Locate the cell with the specified text and output its [x, y] center coordinate. 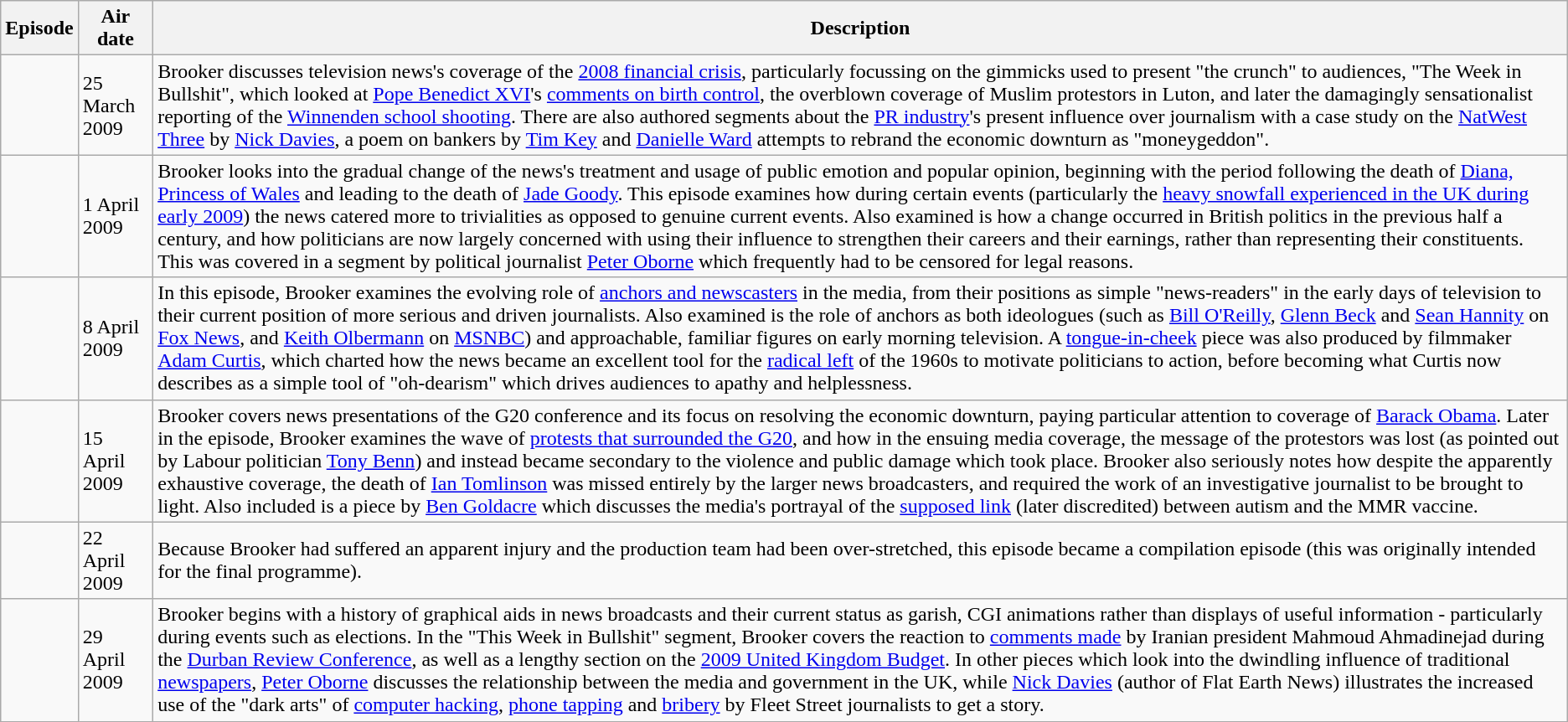
25 March 2009 [116, 106]
15 April 2009 [116, 461]
1 April 2009 [116, 216]
29 April 2009 [116, 660]
Description [861, 28]
Episode [39, 28]
Air date [116, 28]
8 April 2009 [116, 338]
22 April 2009 [116, 560]
